Search for the cell housing the specified text and yield its [x, y] center coordinate. 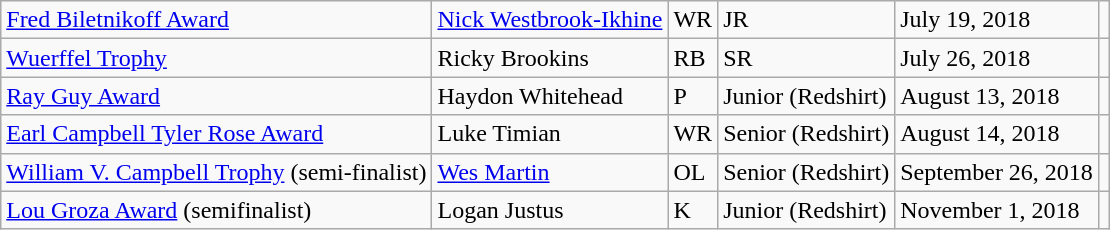
August 14, 2018 [997, 134]
Fred Biletnikoff Award [216, 20]
July 26, 2018 [997, 58]
Luke Timian [550, 134]
RB [693, 58]
K [693, 210]
Wes Martin [550, 172]
Ricky Brookins [550, 58]
Earl Campbell Tyler Rose Award [216, 134]
William V. Campbell Trophy (semi-finalist) [216, 172]
P [693, 96]
September 26, 2018 [997, 172]
JR [806, 20]
SR [806, 58]
OL [693, 172]
July 19, 2018 [997, 20]
Lou Groza Award (semifinalist) [216, 210]
August 13, 2018 [997, 96]
Logan Justus [550, 210]
November 1, 2018 [997, 210]
Haydon Whitehead [550, 96]
Ray Guy Award [216, 96]
Wuerffel Trophy [216, 58]
Nick Westbrook-Ikhine [550, 20]
